For the text-containing cell, return its midpoint in [x, y] coordinate format. 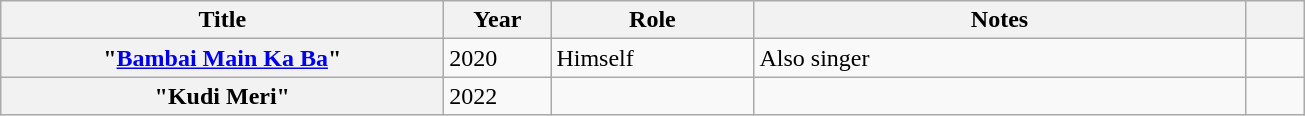
Title [222, 20]
"Bambai Main Ka Ba" [222, 58]
2022 [498, 96]
Notes [1000, 20]
Himself [652, 58]
Year [498, 20]
2020 [498, 58]
Role [652, 20]
"Kudi Meri" [222, 96]
Also singer [1000, 58]
